Pinpoint the cell where the given text exists, returning its [x, y] midpoint coordinate. 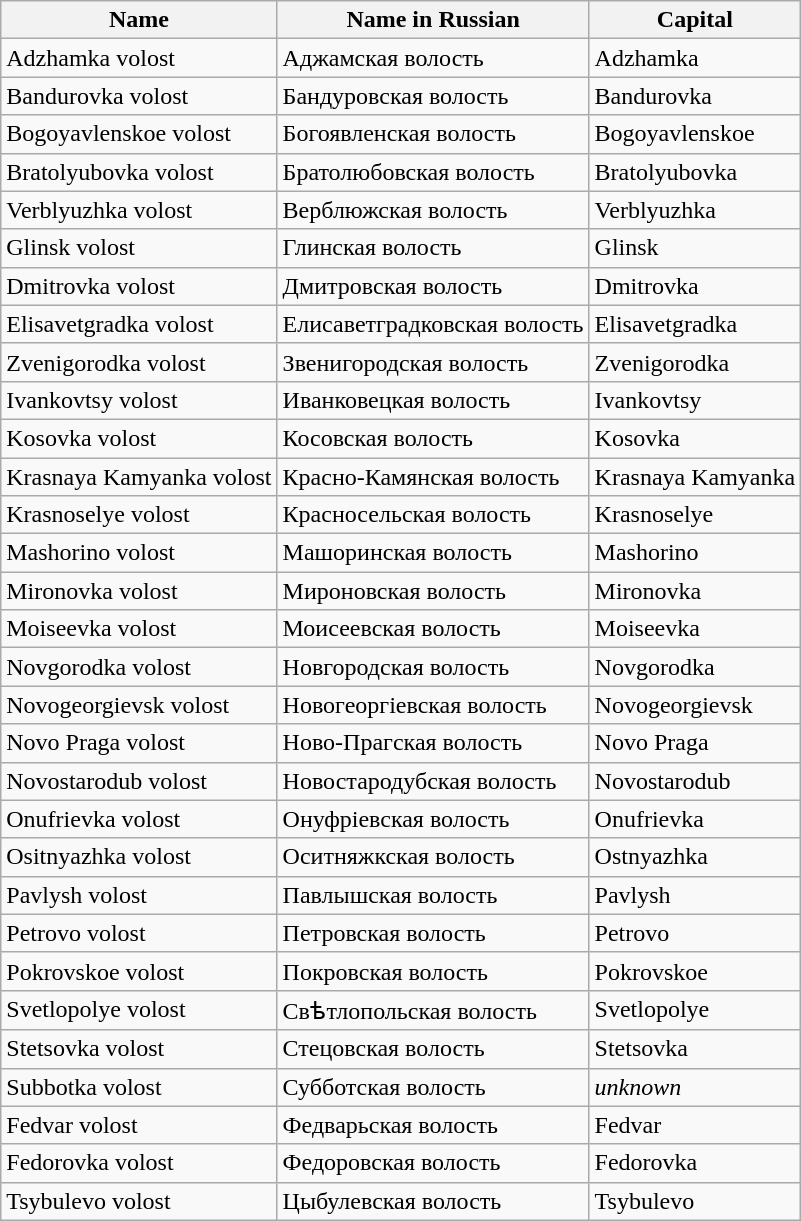
Zvenigorodka volost [139, 362]
Иванковецкая волость [433, 400]
Fedvar [695, 1125]
Моисеевская волость [433, 629]
Цыбулевская волость [433, 1201]
Bandurovka [695, 96]
Ново-Прагская волость [433, 743]
Stetsovka volost [139, 1049]
Bogoyavlenskoe [695, 134]
Krasnoselye volost [139, 515]
Novogeorgievsk volost [139, 705]
Fedorovka [695, 1163]
Onufrievka volost [139, 819]
Krasnaya Kamyanka [695, 477]
Fedorovka volost [139, 1163]
Name [139, 20]
Bratolyubovka [695, 172]
Mashorino volost [139, 553]
Name in Russian [433, 20]
Novostarodub volost [139, 781]
Стецовская волость [433, 1049]
Petrovo [695, 933]
Subbotka volost [139, 1087]
Глинская волость [433, 248]
Adzhamka volost [139, 58]
Novgorodka [695, 667]
Novo Praga [695, 743]
Новостародубская волость [433, 781]
Petrovo volost [139, 933]
Moiseevka volost [139, 629]
Bandurovka volost [139, 96]
Mironovka [695, 591]
Мироновская волость [433, 591]
Pavlysh volost [139, 895]
Свѣтлопольская волость [433, 1010]
Dmitrovka [695, 286]
Павлышская волость [433, 895]
Moiseevka [695, 629]
Новогеоргіевская волость [433, 705]
Новгородская волость [433, 667]
Pokrovskoe volost [139, 971]
Красно-Камянская волость [433, 477]
Mashorino [695, 553]
Ostnyazhka [695, 857]
unknown [695, 1087]
Bogoyavlenskoe volost [139, 134]
Svetlopolye volost [139, 1010]
Федоровская волость [433, 1163]
Субботская волость [433, 1087]
Машоринская волость [433, 553]
Mironovka volost [139, 591]
Ivankovtsy volost [139, 400]
Дмитровская волость [433, 286]
Novo Praga volost [139, 743]
Tsybulevo volost [139, 1201]
Бандуровская волость [433, 96]
Onufrievka [695, 819]
Петровская волость [433, 933]
Pavlysh [695, 895]
Zvenigorodka [695, 362]
Богоявленская волость [433, 134]
Онуфріевская волость [433, 819]
Dmitrovka volost [139, 286]
Krasnaya Kamyanka volost [139, 477]
Novgorodka volost [139, 667]
Федварьская волость [433, 1125]
Svetlopolye [695, 1010]
Glinsk volost [139, 248]
Verblyuzhka [695, 210]
Bratolyubovka volost [139, 172]
Novogeorgievsk [695, 705]
Adzhamka [695, 58]
Elisavetgradka volost [139, 324]
Ivankovtsy [695, 400]
Tsybulevo [695, 1201]
Fedvar volost [139, 1125]
Elisavetgradka [695, 324]
Братолюбовская волость [433, 172]
Capital [695, 20]
Novostarodub [695, 781]
Звенигородская волость [433, 362]
Glinsk [695, 248]
Елисаветградковская волость [433, 324]
Ositnyazhka volost [139, 857]
Kosovka [695, 438]
Верблюжская волость [433, 210]
Krasnoselye [695, 515]
Оситняжкская волость [433, 857]
Покровская волость [433, 971]
Косовская волость [433, 438]
Красносельская волость [433, 515]
Аджамская волость [433, 58]
Stetsovka [695, 1049]
Pokrovskoe [695, 971]
Kosovka volost [139, 438]
Verblyuzhka volost [139, 210]
